Capture the cell that displays the provided text and extract its [X, Y] central coordinate. 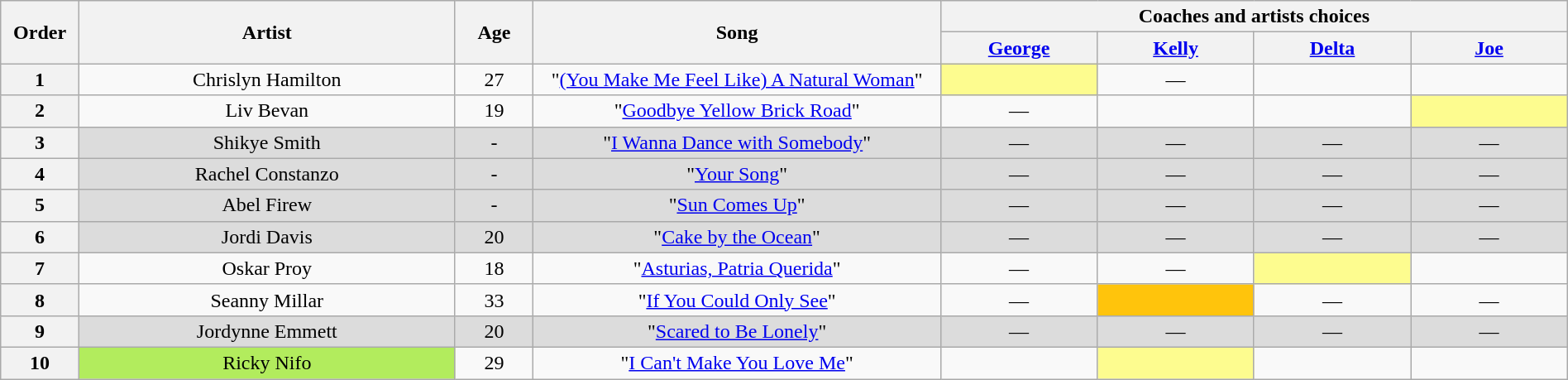
Rachel Constanzo [266, 174]
2 [40, 111]
Oskar Proy [266, 268]
8 [40, 300]
5 [40, 205]
Abel Firew [266, 205]
Delta [1331, 48]
Seanny Millar [266, 300]
27 [495, 79]
"I Wanna Dance with Somebody" [738, 142]
"Scared to Be Lonely" [738, 331]
"Goodbye Yellow Brick Road" [738, 111]
Liv Bevan [266, 111]
"If You Could Only See" [738, 300]
3 [40, 142]
1 [40, 79]
18 [495, 268]
33 [495, 300]
Jordi Davis [266, 237]
7 [40, 268]
Age [495, 32]
6 [40, 237]
George [1019, 48]
Kelly [1176, 48]
Coaches and artists choices [1254, 17]
"Your Song" [738, 174]
10 [40, 363]
Ricky Nifo [266, 363]
"Sun Comes Up" [738, 205]
4 [40, 174]
Shikye Smith [266, 142]
29 [495, 363]
9 [40, 331]
"Cake by the Ocean" [738, 237]
"Asturias, Patria Querida" [738, 268]
Jordynne Emmett [266, 331]
Joe [1489, 48]
19 [495, 111]
Order [40, 32]
Artist [266, 32]
Song [738, 32]
"(You Make Me Feel Like) A Natural Woman" [738, 79]
Chrislyn Hamilton [266, 79]
"I Can't Make You Love Me" [738, 363]
